Detect which cell encompasses the target text, then output its [X, Y] center coordinate. 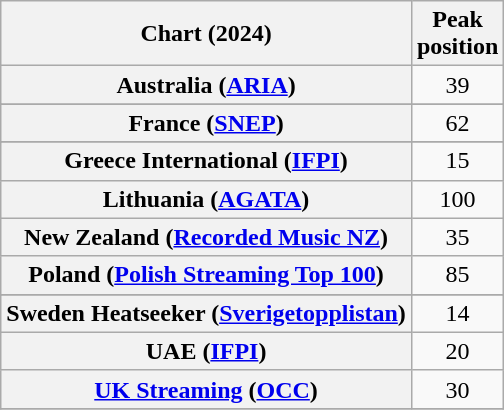
Sweden Heatseeker (Sverigetopplistan) [206, 313]
35 [457, 237]
Chart (2024) [206, 34]
New Zealand (Recorded Music NZ) [206, 237]
Poland (Polish Streaming Top 100) [206, 275]
20 [457, 351]
Lithuania (AGATA) [206, 199]
Greece International (IFPI) [206, 161]
France (SNEP) [206, 123]
62 [457, 123]
15 [457, 161]
30 [457, 389]
85 [457, 275]
UAE (IFPI) [206, 351]
UK Streaming (OCC) [206, 389]
14 [457, 313]
Peakposition [457, 34]
39 [457, 85]
100 [457, 199]
Australia (ARIA) [206, 85]
